For the text-containing cell, return its midpoint in [x, y] coordinate format. 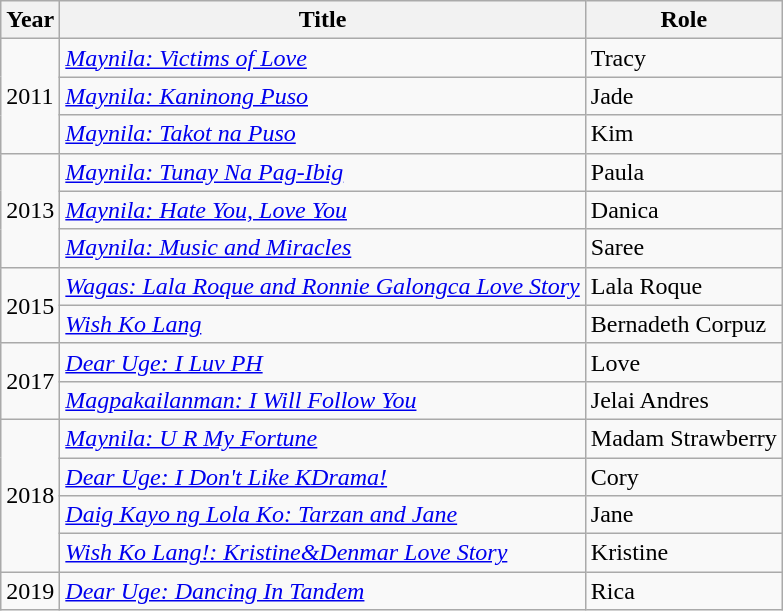
Love [684, 362]
Magpakailanman: I Will Follow You [322, 400]
Maynila: Music and Miracles [322, 248]
Cory [684, 477]
Wish Ko Lang!: Kristine&Denmar Love Story [322, 553]
Lala Roque [684, 286]
Kristine [684, 553]
Maynila: Kaninong Puso [322, 96]
Saree [684, 248]
Jelai Andres [684, 400]
Dear Uge: I Luv PH [322, 362]
Danica [684, 210]
Kim [684, 134]
Madam Strawberry [684, 438]
2017 [30, 381]
Maynila: Hate You, Love You [322, 210]
Maynila: Victims of Love [322, 58]
Maynila: Takot na Puso [322, 134]
Jane [684, 515]
Role [684, 20]
Maynila: Tunay Na Pag-Ibig [322, 172]
Bernadeth Corpuz [684, 324]
Tracy [684, 58]
2011 [30, 96]
Year [30, 20]
Dear Uge: Dancing In Tandem [322, 591]
Rica [684, 591]
Daig Kayo ng Lola Ko: Tarzan and Jane [322, 515]
2019 [30, 591]
Dear Uge: I Don't Like KDrama! [322, 477]
Title [322, 20]
2015 [30, 305]
Wish Ko Lang [322, 324]
Maynila: U R My Fortune [322, 438]
Wagas: Lala Roque and Ronnie Galongca Love Story [322, 286]
2018 [30, 495]
Paula [684, 172]
Jade [684, 96]
2013 [30, 210]
